Find where the given text appears and provide that cell's center as [x, y] coordinate. 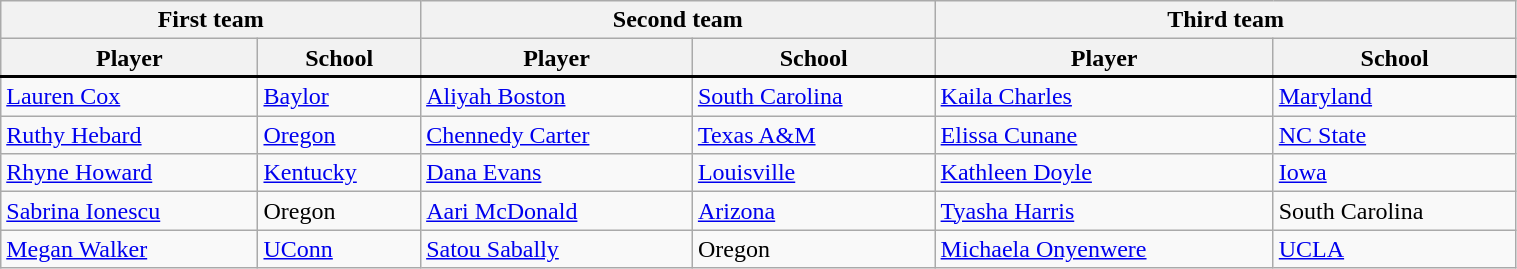
Aari McDonald [557, 211]
Elissa Cunane [1104, 135]
Chennedy Carter [557, 135]
Texas A&M [814, 135]
Second team [678, 20]
Third team [1226, 20]
Arizona [814, 211]
UConn [340, 249]
Tyasha Harris [1104, 211]
Kathleen Doyle [1104, 173]
Satou Sabally [557, 249]
Kaila Charles [1104, 96]
Maryland [1394, 96]
Baylor [340, 96]
Rhyne Howard [130, 173]
Iowa [1394, 173]
Sabrina Ionescu [130, 211]
Lauren Cox [130, 96]
Ruthy Hebard [130, 135]
Louisville [814, 173]
First team [211, 20]
Dana Evans [557, 173]
Aliyah Boston [557, 96]
Megan Walker [130, 249]
UCLA [1394, 249]
NC State [1394, 135]
Michaela Onyenwere [1104, 249]
Kentucky [340, 173]
